Scan for the cell matching the given text and deliver its [x, y] coordinate at center. 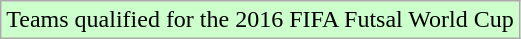
Teams qualified for the 2016 FIFA Futsal World Cup [260, 20]
